Extract the (x, y) coordinate from the center of the cell holding the provided text.  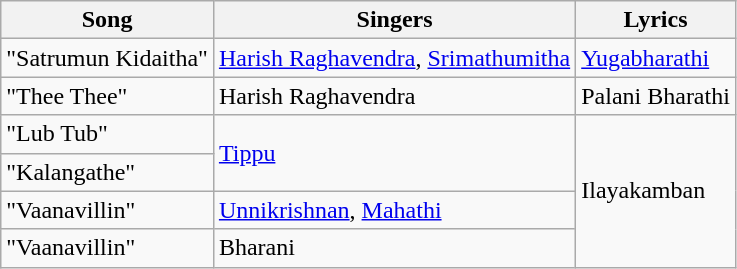
Lyrics (656, 20)
Palani Bharathi (656, 96)
Song (108, 20)
Yugabharathi (656, 58)
"Kalangathe" (108, 172)
Singers (394, 20)
Harish Raghavendra, Srimathumitha (394, 58)
Bharani (394, 248)
Ilayakamban (656, 191)
"Satrumun Kidaitha" (108, 58)
"Thee Thee" (108, 96)
"Lub Tub" (108, 134)
Harish Raghavendra (394, 96)
Tippu (394, 153)
Unnikrishnan, Mahathi (394, 210)
